Search for the cell housing the specified text and yield its (X, Y) center coordinate. 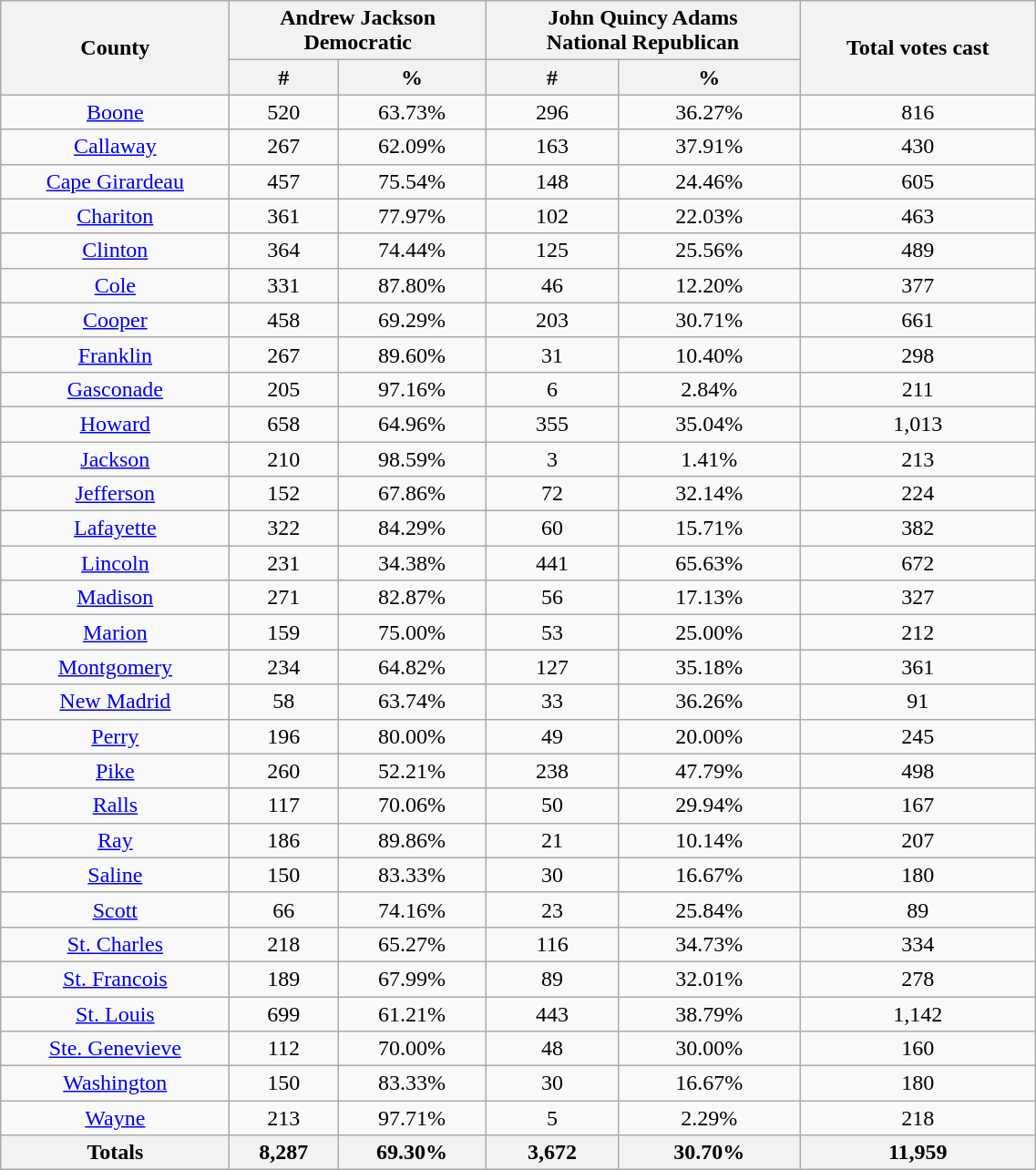
80.00% (412, 736)
29.94% (709, 806)
24.46% (709, 181)
Perry (115, 736)
65.63% (709, 563)
21 (552, 840)
1,142 (918, 1014)
31 (552, 354)
32.14% (709, 494)
Gasconade (115, 389)
2.29% (709, 1118)
Totals (115, 1153)
38.79% (709, 1014)
5 (552, 1118)
36.27% (709, 112)
658 (284, 424)
Madison (115, 598)
205 (284, 389)
159 (284, 632)
1,013 (918, 424)
Lincoln (115, 563)
Clinton (115, 251)
New Madrid (115, 702)
298 (918, 354)
489 (918, 251)
62.09% (412, 147)
672 (918, 563)
20.00% (709, 736)
322 (284, 529)
63.74% (412, 702)
65.27% (412, 944)
207 (918, 840)
458 (284, 320)
6 (552, 389)
23 (552, 909)
61.21% (412, 1014)
12.20% (709, 285)
3,672 (552, 1153)
278 (918, 979)
331 (284, 285)
271 (284, 598)
498 (918, 771)
231 (284, 563)
152 (284, 494)
443 (552, 1014)
Boone (115, 112)
35.04% (709, 424)
25.56% (709, 251)
John Quincy AdamsNational Republican (642, 31)
48 (552, 1049)
46 (552, 285)
82.87% (412, 598)
441 (552, 563)
36.26% (709, 702)
Franklin (115, 354)
Wayne (115, 1118)
816 (918, 112)
70.00% (412, 1049)
167 (918, 806)
117 (284, 806)
74.44% (412, 251)
Saline (115, 875)
Callaway (115, 147)
520 (284, 112)
63.73% (412, 112)
186 (284, 840)
30.70% (709, 1153)
605 (918, 181)
699 (284, 1014)
2.84% (709, 389)
52.21% (412, 771)
3 (552, 458)
70.06% (412, 806)
64.82% (412, 667)
Washington (115, 1083)
Montgomery (115, 667)
58 (284, 702)
Ste. Genevieve (115, 1049)
30.71% (709, 320)
661 (918, 320)
50 (552, 806)
125 (552, 251)
35.18% (709, 667)
10.40% (709, 354)
Ralls (115, 806)
245 (918, 736)
Howard (115, 424)
53 (552, 632)
127 (552, 667)
25.00% (709, 632)
Cooper (115, 320)
72 (552, 494)
238 (552, 771)
64.96% (412, 424)
Scott (115, 909)
296 (552, 112)
382 (918, 529)
15.71% (709, 529)
364 (284, 251)
148 (552, 181)
355 (552, 424)
116 (552, 944)
St. Charles (115, 944)
211 (918, 389)
17.13% (709, 598)
327 (918, 598)
8,287 (284, 1153)
89.86% (412, 840)
33 (552, 702)
97.71% (412, 1118)
224 (918, 494)
Chariton (115, 216)
11,959 (918, 1153)
74.16% (412, 909)
203 (552, 320)
Jackson (115, 458)
163 (552, 147)
260 (284, 771)
66 (284, 909)
1.41% (709, 458)
Ray (115, 840)
97.16% (412, 389)
84.29% (412, 529)
210 (284, 458)
32.01% (709, 979)
196 (284, 736)
77.97% (412, 216)
St. Francois (115, 979)
189 (284, 979)
334 (918, 944)
56 (552, 598)
160 (918, 1049)
69.30% (412, 1153)
Lafayette (115, 529)
25.84% (709, 909)
34.38% (412, 563)
67.86% (412, 494)
49 (552, 736)
22.03% (709, 216)
10.14% (709, 840)
Marion (115, 632)
47.79% (709, 771)
69.29% (412, 320)
Jefferson (115, 494)
County (115, 47)
Cape Girardeau (115, 181)
89.60% (412, 354)
457 (284, 181)
430 (918, 147)
75.54% (412, 181)
St. Louis (115, 1014)
75.00% (412, 632)
34.73% (709, 944)
102 (552, 216)
Total votes cast (918, 47)
87.80% (412, 285)
60 (552, 529)
112 (284, 1049)
91 (918, 702)
Cole (115, 285)
234 (284, 667)
463 (918, 216)
Andrew JacksonDemocratic (358, 31)
37.91% (709, 147)
30.00% (709, 1049)
Pike (115, 771)
212 (918, 632)
377 (918, 285)
67.99% (412, 979)
98.59% (412, 458)
